Return [X, Y] of the center of cell containing provided text 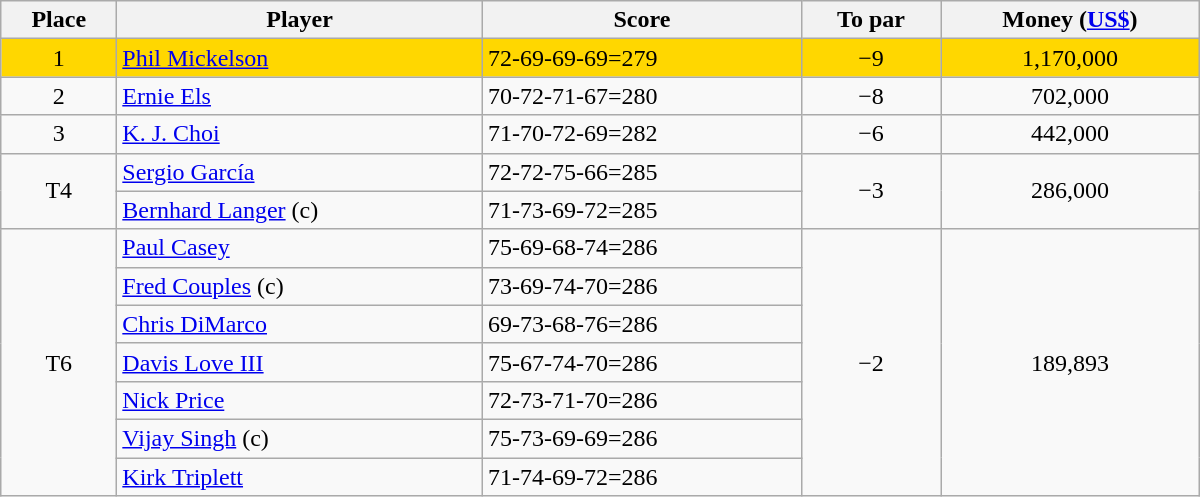
70-72-71-67=280 [642, 96]
Player [300, 20]
T4 [59, 191]
−8 [870, 96]
71-73-69-72=285 [642, 210]
75-69-68-74=286 [642, 248]
72-73-71-70=286 [642, 400]
73-69-74-70=286 [642, 286]
Davis Love III [300, 362]
Bernhard Langer (c) [300, 210]
702,000 [1070, 96]
Phil Mickelson [300, 58]
Ernie Els [300, 96]
Sergio García [300, 172]
2 [59, 96]
−9 [870, 58]
71-74-69-72=286 [642, 477]
Paul Casey [300, 248]
286,000 [1070, 191]
71-70-72-69=282 [642, 134]
3 [59, 134]
Fred Couples (c) [300, 286]
Chris DiMarco [300, 324]
189,893 [1070, 362]
Vijay Singh (c) [300, 438]
75-67-74-70=286 [642, 362]
1,170,000 [1070, 58]
−2 [870, 362]
−6 [870, 134]
T6 [59, 362]
To par [870, 20]
−3 [870, 191]
Score [642, 20]
Money (US$) [1070, 20]
Kirk Triplett [300, 477]
1 [59, 58]
69-73-68-76=286 [642, 324]
K. J. Choi [300, 134]
72-69-69-69=279 [642, 58]
Nick Price [300, 400]
75-73-69-69=286 [642, 438]
442,000 [1070, 134]
72-72-75-66=285 [642, 172]
Place [59, 20]
